Pinpoint the cell where the given text exists, returning its [x, y] midpoint coordinate. 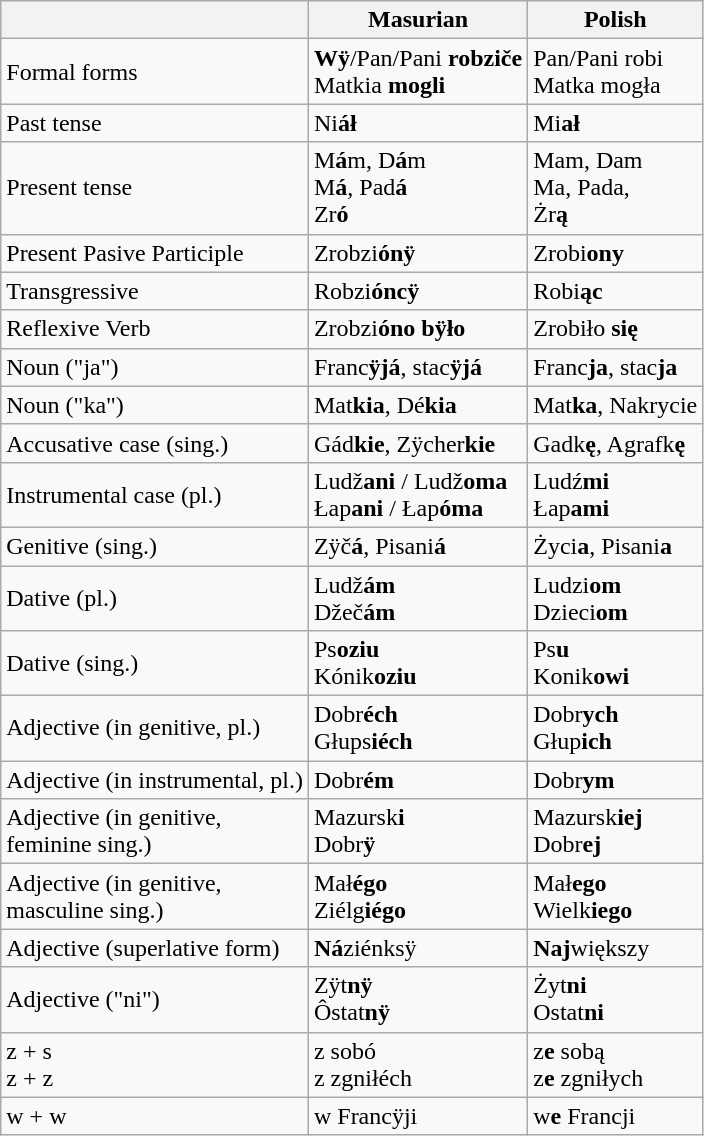
ze sobąze zgniłych [616, 1064]
LudžámDžečám [418, 598]
Transgressive [155, 291]
DobréchGłupsiéch [418, 728]
Accusative case (sing.) [155, 443]
DobrychGłupich [616, 728]
Noun ("ja") [155, 367]
Matka, Nakrycie [616, 405]
LudziomDzieciom [616, 598]
Adjective ("ni") [155, 1000]
Największy [616, 948]
Present Pasive Participle [155, 253]
Zrobiony [616, 253]
Pan/Pani robiMatka mogła [616, 72]
w + w [155, 1116]
Reflexive Verb [155, 329]
Adjective (in instrumental, pl.) [155, 780]
LudźmiŁapami [616, 494]
Genitive (sing.) [155, 546]
w Francÿji [418, 1116]
Adjective (superlative form) [155, 948]
Zÿčá, Pisaniá [418, 546]
MazurskiejDobrej [616, 832]
Miał [616, 123]
Wÿ/Pan/Pani robzičeMatkia mogli [418, 72]
Zrobziónÿ [418, 253]
Niáł [418, 123]
ŻytniOstatni [616, 1000]
PsuKonikowi [616, 664]
z + sz + z [155, 1064]
PsoziuKónikoziu [418, 664]
Życia, Pisania [616, 546]
Zrobiło się [616, 329]
ZÿtnÿÔstatnÿ [418, 1000]
MałegoWielkiego [616, 896]
Dative (sing.) [155, 664]
Francja, stacja [616, 367]
Masurian [418, 20]
MałégoZiélgiégo [418, 896]
Dobrém [418, 780]
MazurskiDobrÿ [418, 832]
Matkia, Dékia [418, 405]
Polish [616, 20]
Adjective (in genitive,feminine sing.) [155, 832]
Robiąc [616, 291]
Mam, DamMa, Pada,Żrą [616, 188]
Past tense [155, 123]
Formal forms [155, 72]
z sobóz zgniłéch [418, 1064]
Zrobzióno bÿło [418, 329]
Instrumental case (pl.) [155, 494]
Náziénksÿ [418, 948]
Robzióncÿ [418, 291]
Adjective (in genitive, pl.) [155, 728]
we Francji [616, 1116]
Noun ("ka") [155, 405]
Ludžani / LudžomaŁapani / Łapóma [418, 494]
Dative (pl.) [155, 598]
Gádkie, Zÿcherkie [418, 443]
Mám, DámMá, PadáZró [418, 188]
Dobrym [616, 780]
Present tense [155, 188]
Francÿjá, stacÿjá [418, 367]
Adjective (in genitive,masculine sing.) [155, 896]
Gadkę, Agrafkę [616, 443]
